Identify which cell holds the provided text, then report its [X, Y] central coordinate. 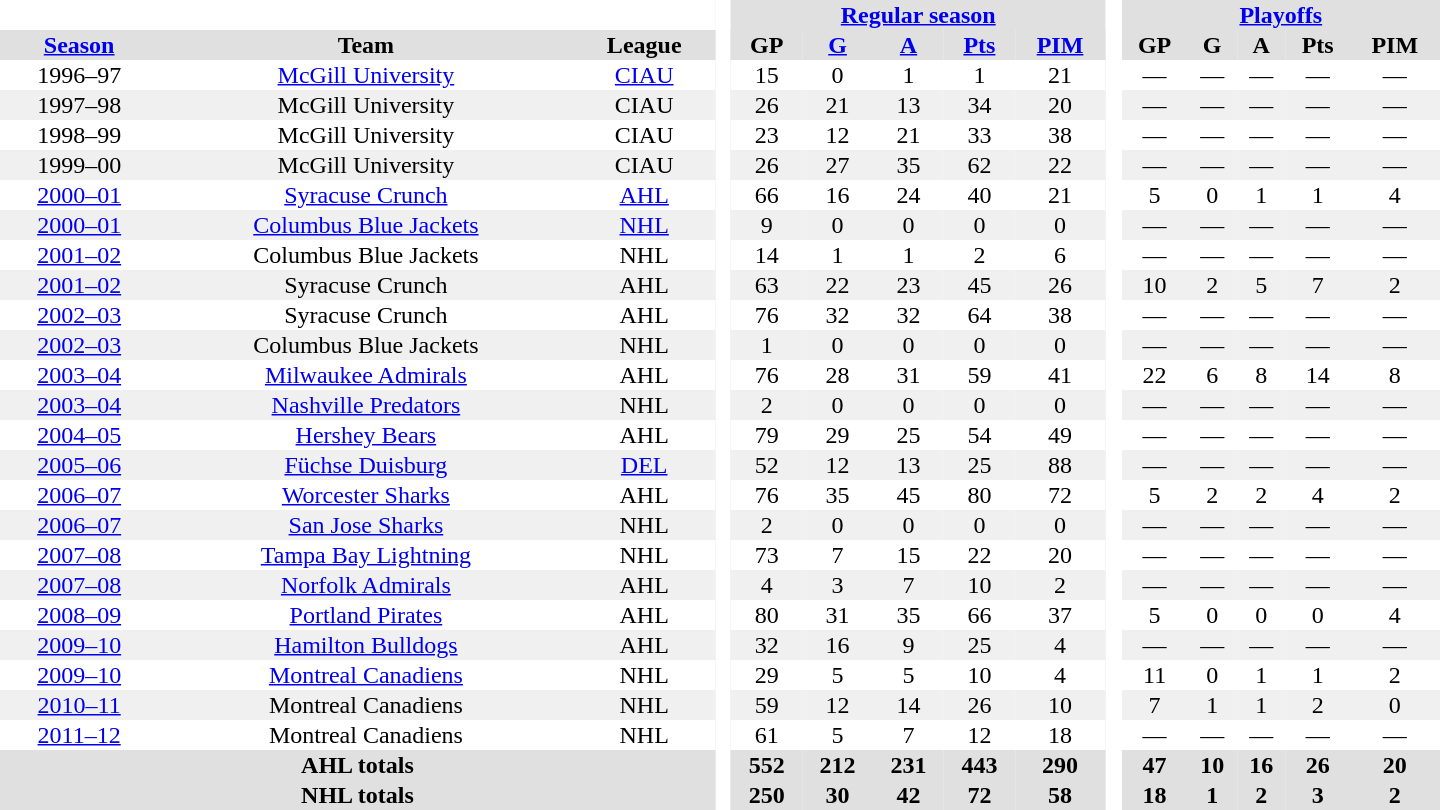
47 [1155, 765]
443 [980, 765]
Norfolk Admirals [366, 585]
33 [980, 135]
37 [1060, 615]
Milwaukee Admirals [366, 375]
88 [1060, 465]
Regular season [918, 15]
49 [1060, 435]
2004–05 [79, 435]
1997–98 [79, 105]
290 [1060, 765]
Worcester Sharks [366, 495]
73 [766, 555]
Nashville Predators [366, 405]
2011–12 [79, 735]
DEL [644, 465]
552 [766, 765]
212 [838, 765]
NHL totals [358, 795]
30 [838, 795]
24 [908, 195]
41 [1060, 375]
11 [1155, 675]
52 [766, 465]
62 [980, 165]
AHL totals [358, 765]
Hamilton Bulldogs [366, 645]
1999–00 [79, 165]
231 [908, 765]
League [644, 45]
2008–09 [79, 615]
Füchse Duisburg [366, 465]
Tampa Bay Lightning [366, 555]
Portland Pirates [366, 615]
27 [838, 165]
63 [766, 285]
1998–99 [79, 135]
Season [79, 45]
54 [980, 435]
Hershey Bears [366, 435]
28 [838, 375]
58 [1060, 795]
1996–97 [79, 75]
34 [980, 105]
2010–11 [79, 705]
San Jose Sharks [366, 525]
Team [366, 45]
42 [908, 795]
2005–06 [79, 465]
Playoffs [1281, 15]
61 [766, 735]
250 [766, 795]
64 [980, 315]
40 [980, 195]
79 [766, 435]
